Detect which cell encompasses the target text, then output its (X, Y) center coordinate. 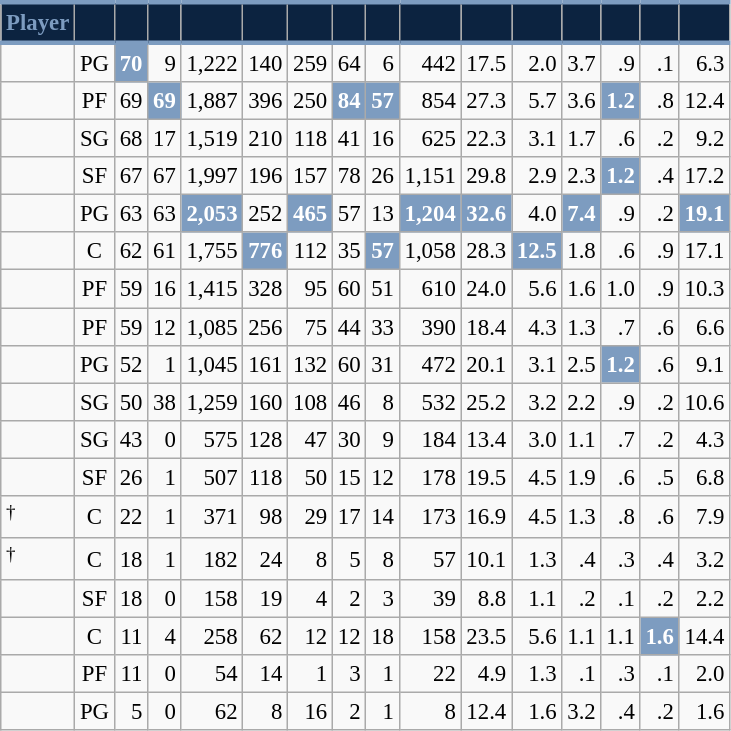
6.3 (704, 62)
7.9 (704, 517)
17.5 (486, 62)
52 (130, 364)
4.9 (486, 674)
2.5 (582, 364)
35 (348, 251)
41 (348, 139)
19.5 (486, 477)
1,204 (430, 214)
250 (310, 101)
95 (310, 289)
17.1 (704, 251)
16.9 (486, 517)
371 (212, 517)
465 (310, 214)
33 (382, 327)
84 (348, 101)
75 (310, 327)
51 (382, 289)
256 (266, 327)
442 (430, 62)
1,415 (212, 289)
27.3 (486, 101)
44 (348, 327)
10.3 (704, 289)
112 (310, 251)
78 (348, 176)
396 (266, 101)
29.8 (486, 176)
38 (164, 402)
1,085 (212, 327)
184 (430, 439)
18.4 (486, 327)
13 (382, 214)
259 (310, 62)
575 (212, 439)
1,058 (430, 251)
390 (430, 327)
6.8 (704, 477)
17.2 (704, 176)
23.5 (486, 637)
610 (430, 289)
28.3 (486, 251)
5.7 (537, 101)
3.6 (582, 101)
3.0 (537, 439)
22.3 (486, 139)
128 (266, 439)
1,222 (212, 62)
6.6 (704, 327)
43 (130, 439)
46 (348, 402)
39 (430, 599)
20.1 (486, 364)
472 (430, 364)
12.5 (537, 251)
19.1 (704, 214)
2.3 (582, 176)
6 (382, 62)
70 (130, 62)
24.0 (486, 289)
1.8 (582, 251)
9.2 (704, 139)
178 (430, 477)
29 (310, 517)
1,259 (212, 402)
776 (266, 251)
4.0 (537, 214)
625 (430, 139)
157 (310, 176)
1.7 (582, 139)
14.4 (704, 637)
160 (266, 402)
1,519 (212, 139)
24 (266, 559)
1.9 (582, 477)
1,755 (212, 251)
15 (348, 477)
9.1 (704, 364)
196 (266, 176)
61 (164, 251)
31 (382, 364)
108 (310, 402)
2,053 (212, 214)
1,997 (212, 176)
161 (266, 364)
507 (212, 477)
328 (266, 289)
98 (266, 517)
68 (130, 139)
Player (38, 22)
132 (310, 364)
140 (266, 62)
258 (212, 637)
7.4 (582, 214)
10.1 (486, 559)
30 (348, 439)
252 (266, 214)
173 (430, 517)
.5 (660, 477)
3.7 (582, 62)
47 (310, 439)
54 (212, 674)
532 (430, 402)
210 (266, 139)
19 (266, 599)
10.6 (704, 402)
8.8 (486, 599)
25.2 (486, 402)
854 (430, 101)
1,151 (430, 176)
32.6 (486, 214)
64 (348, 62)
2.9 (537, 176)
1,887 (212, 101)
13.4 (486, 439)
1,045 (212, 364)
1.0 (620, 289)
182 (212, 559)
